Extract the (X, Y) coordinate from the center of the cell holding the provided text.  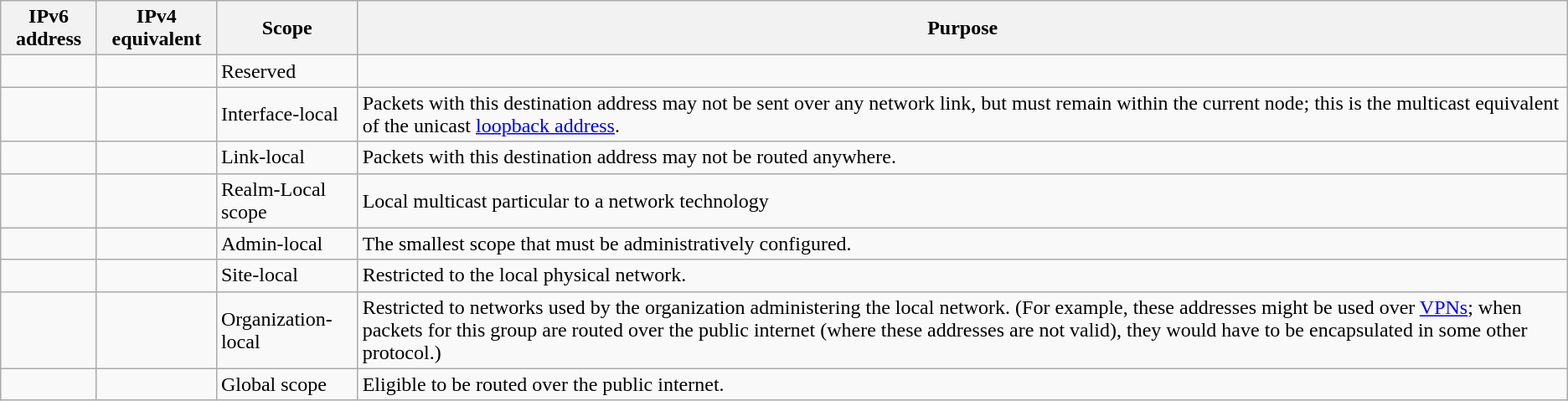
The smallest scope that must be administratively configured. (962, 244)
Local multicast particular to a network technology (962, 201)
Realm-Local scope (286, 201)
Interface-local (286, 114)
Packets with this destination address may not be routed anywhere. (962, 157)
Scope (286, 28)
Admin-local (286, 244)
Restricted to the local physical network. (962, 275)
IPv6 address (49, 28)
Site-local (286, 275)
Global scope (286, 384)
Purpose (962, 28)
Eligible to be routed over the public internet. (962, 384)
Reserved (286, 71)
Organization-local (286, 330)
Link-local (286, 157)
IPv4 equivalent (156, 28)
